For the text-containing cell, return its midpoint in [X, Y] coordinate format. 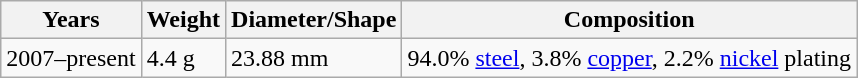
Composition [630, 20]
94.0% steel, 3.8% copper, 2.2% nickel plating [630, 58]
Diameter/Shape [314, 20]
2007–present [71, 58]
4.4 g [183, 58]
23.88 mm [314, 58]
Weight [183, 20]
Years [71, 20]
